Return the (X, Y) coordinate for the center point of the cell that contains the specified text.  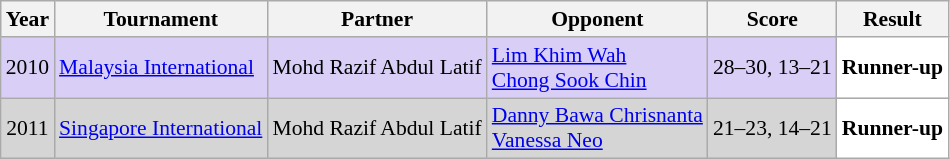
2010 (28, 68)
Year (28, 19)
Malaysia International (160, 68)
Singapore International (160, 128)
Score (772, 19)
Lim Khim Wah Chong Sook Chin (598, 68)
Result (892, 19)
21–23, 14–21 (772, 128)
Danny Bawa Chrisnanta Vanessa Neo (598, 128)
28–30, 13–21 (772, 68)
Tournament (160, 19)
Opponent (598, 19)
Partner (376, 19)
2011 (28, 128)
